Provide the (x, y) coordinate of the cell's center where the given text is located.  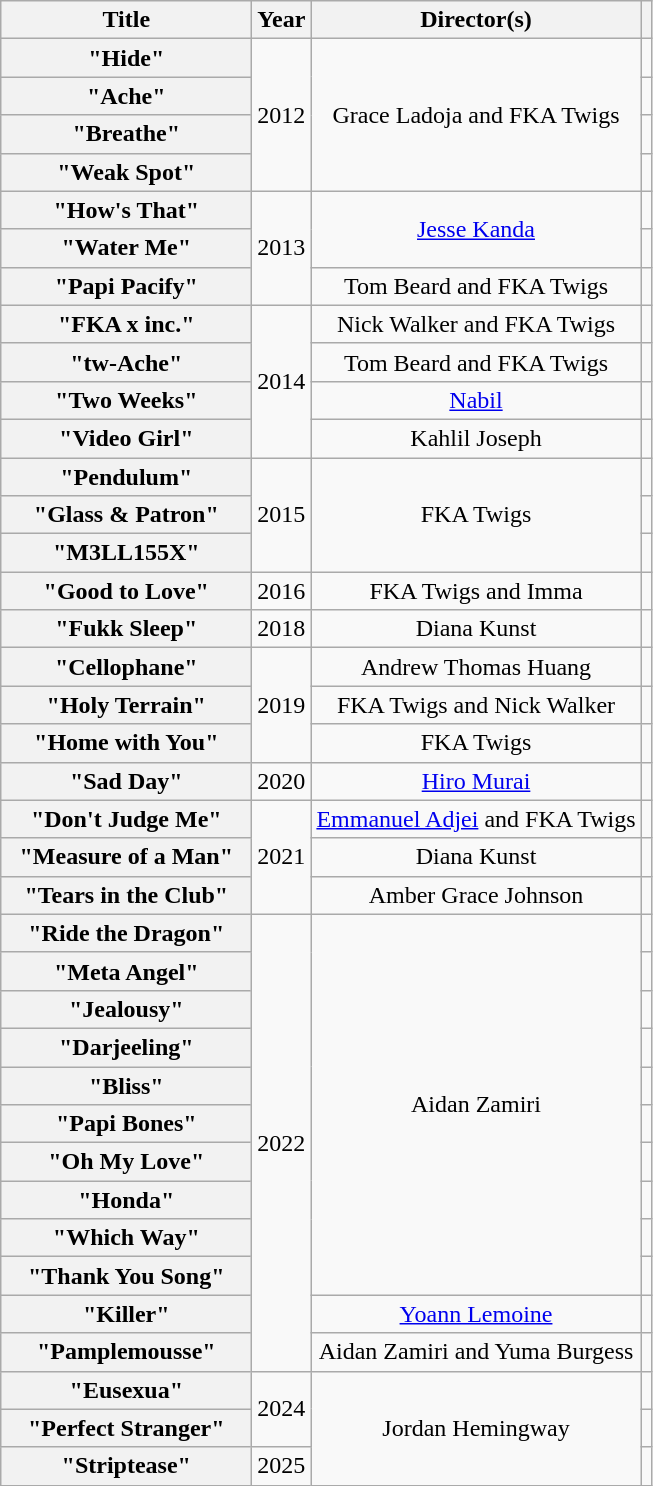
"Killer" (126, 1314)
Aidan Zamiri (476, 1104)
Andrew Thomas Huang (476, 667)
"Which Way" (126, 1238)
2015 (282, 515)
Jesse Kanda (476, 229)
"Jealousy" (126, 1009)
"Weak Spot" (126, 172)
Kahlil Joseph (476, 438)
"Darjeeling" (126, 1047)
FKA Twigs and Nick Walker (476, 705)
Year (282, 20)
2012 (282, 115)
"Two Weeks" (126, 400)
2021 (282, 857)
"Tears in the Club" (126, 895)
2022 (282, 1142)
"Fukk Sleep" (126, 629)
"Sad Day" (126, 781)
Jordan Hemingway (476, 1428)
"Breathe" (126, 134)
"Hide" (126, 58)
Amber Grace Johnson (476, 895)
"FKA x inc." (126, 324)
Yoann Lemoine (476, 1314)
"Thank You Song" (126, 1276)
Hiro Murai (476, 781)
"Pendulum" (126, 477)
"Striptease" (126, 1466)
"Glass & Patron" (126, 515)
"M3LL155X" (126, 553)
"Perfect Stranger" (126, 1428)
"Good to Love" (126, 591)
"How's That" (126, 210)
2013 (282, 248)
Director(s) (476, 20)
Nick Walker and FKA Twigs (476, 324)
Nabil (476, 400)
"Home with You" (126, 743)
"Pamplemousse" (126, 1352)
"tw-Ache" (126, 362)
"Eusexua" (126, 1390)
Title (126, 20)
"Papi Bones" (126, 1124)
"Papi Pacify" (126, 286)
"Honda" (126, 1200)
"Ache" (126, 96)
"Holy Terrain" (126, 705)
"Measure of a Man" (126, 857)
"Ride the Dragon" (126, 933)
2024 (282, 1409)
Emmanuel Adjei and FKA Twigs (476, 819)
2020 (282, 781)
"Water Me" (126, 248)
2018 (282, 629)
"Cellophane" (126, 667)
FKA Twigs and Imma (476, 591)
"Don't Judge Me" (126, 819)
2025 (282, 1466)
"Oh My Love" (126, 1162)
Grace Ladoja and FKA Twigs (476, 115)
Aidan Zamiri and Yuma Burgess (476, 1352)
2019 (282, 705)
2016 (282, 591)
"Bliss" (126, 1085)
"Meta Angel" (126, 971)
2014 (282, 381)
"Video Girl" (126, 438)
